Find where the given text appears and provide that cell's center as (x, y) coordinate. 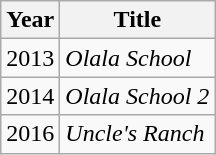
Olala School 2 (138, 96)
Year (30, 20)
2014 (30, 96)
Olala School (138, 58)
Uncle's Ranch (138, 134)
2016 (30, 134)
2013 (30, 58)
Title (138, 20)
